Return the (x, y) coordinate for the center point of the cell that contains the specified text.  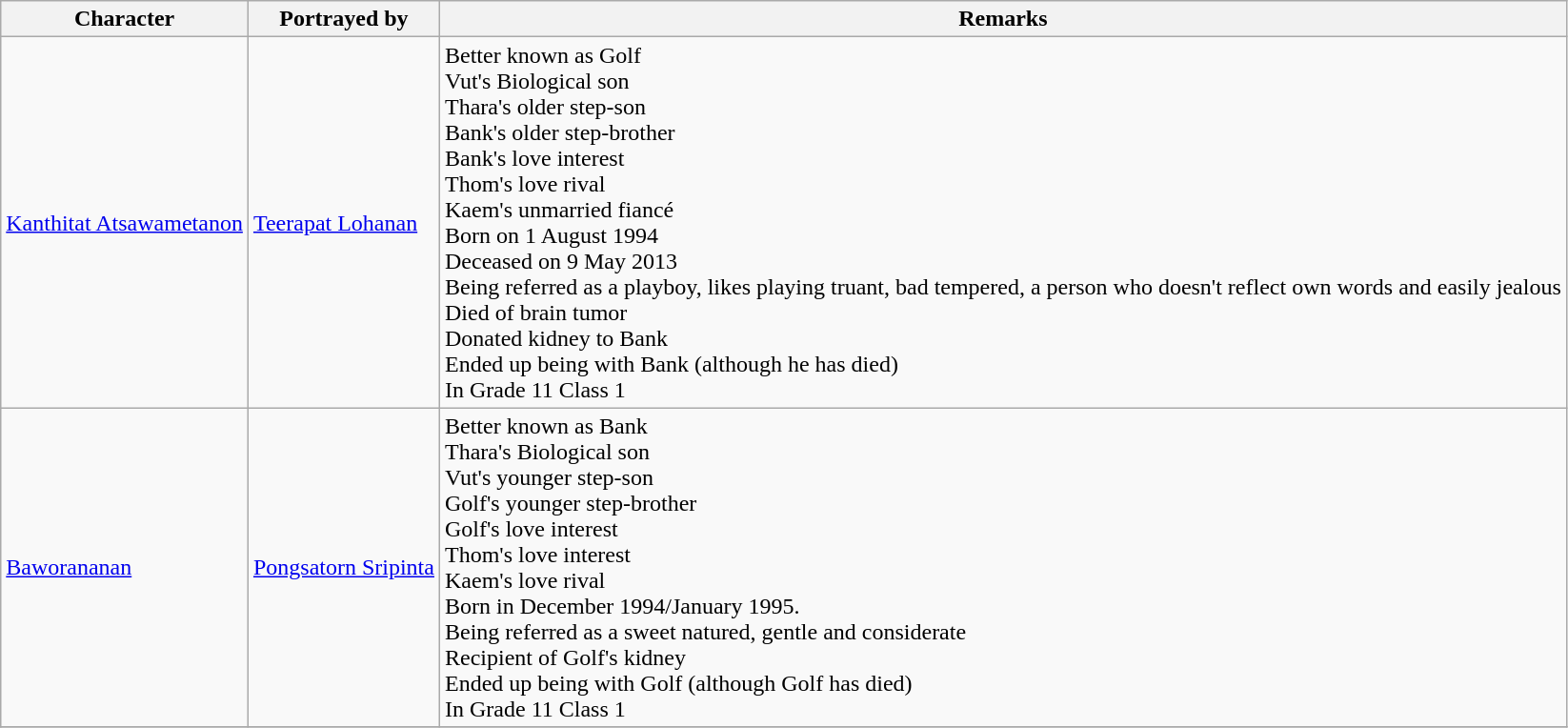
Pongsatorn Sripinta (343, 568)
Portrayed by (343, 19)
Character (125, 19)
Baworananan (125, 568)
Remarks (1002, 19)
Kanthitat Atsawametanon (125, 223)
Teerapat Lohanan (343, 223)
